Find where the given text appears and provide that cell's center as [X, Y] coordinate. 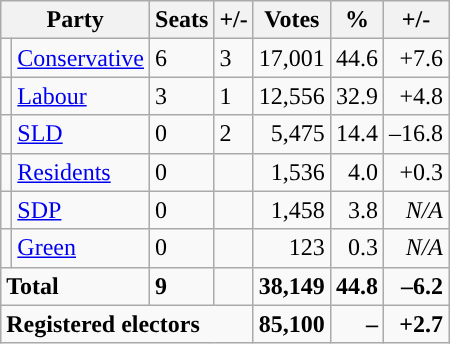
Party [76, 20]
–16.8 [416, 134]
3.8 [356, 210]
85,100 [292, 324]
1,458 [292, 210]
+0.3 [416, 172]
Residents [81, 172]
14.4 [356, 134]
4.0 [356, 172]
+4.8 [416, 96]
Votes [292, 20]
Registered electors [128, 324]
Labour [81, 96]
Green [81, 248]
44.8 [356, 286]
6 [182, 58]
Seats [182, 20]
0.3 [356, 248]
SDP [81, 210]
123 [292, 248]
2 [234, 134]
5,475 [292, 134]
38,149 [292, 286]
+2.7 [416, 324]
17,001 [292, 58]
SLD [81, 134]
–6.2 [416, 286]
– [356, 324]
44.6 [356, 58]
12,556 [292, 96]
Total [76, 286]
9 [182, 286]
% [356, 20]
32.9 [356, 96]
1,536 [292, 172]
1 [234, 96]
Conservative [81, 58]
+7.6 [416, 58]
